Find where the given text appears and provide that cell's center as (X, Y) coordinate. 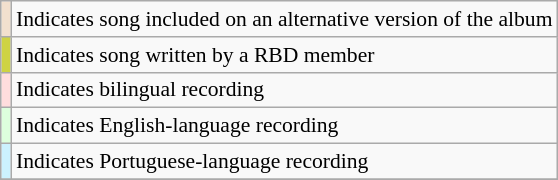
Indicates English-language recording (284, 126)
Indicates bilingual recording (284, 90)
Indicates Portuguese-language recording (284, 162)
Indicates song written by a RBD member (284, 55)
Indicates song included on an alternative version of the album (284, 19)
